Output the (x, y) coordinate of the center of the cell containing the given text.  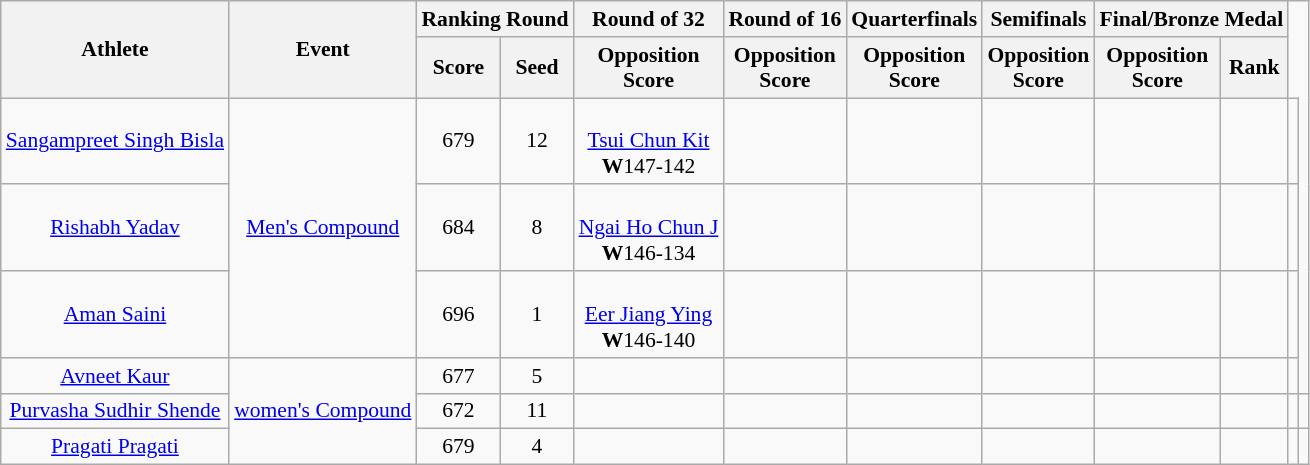
1 (536, 314)
Athlete (115, 50)
Men's Compound (322, 228)
Ngai Ho Chun JW146-134 (649, 228)
Tsui Chun KitW147-142 (649, 142)
Aman Saini (115, 314)
Ranking Round (494, 19)
Purvasha Sudhir Shende (115, 411)
Quarterfinals (914, 19)
672 (458, 411)
women's Compound (322, 412)
11 (536, 411)
Score (458, 68)
8 (536, 228)
Semifinals (1038, 19)
Final/Bronze Medal (1191, 19)
684 (458, 228)
Round of 16 (784, 19)
4 (536, 447)
Avneet Kaur (115, 376)
Eer Jiang Ying W146-140 (649, 314)
5 (536, 376)
Event (322, 50)
Seed (536, 68)
Round of 32 (649, 19)
Pragati Pragati (115, 447)
677 (458, 376)
Rishabh Yadav (115, 228)
Sangampreet Singh Bisla (115, 142)
12 (536, 142)
696 (458, 314)
Rank (1254, 68)
